Return the (x, y) coordinate for the center point of the cell that contains the specified text.  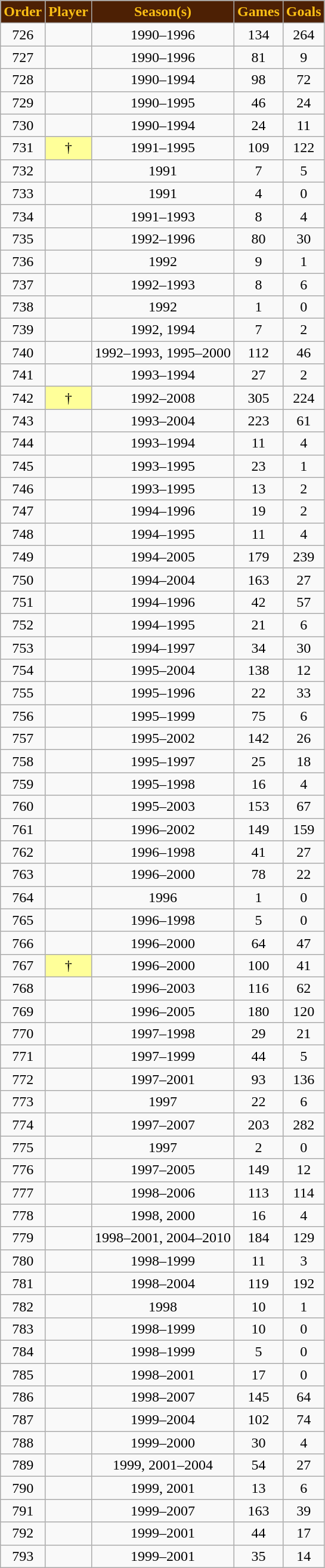
1997–1998 (162, 1034)
736 (23, 261)
768 (23, 988)
57 (304, 602)
1995–1999 (162, 716)
114 (304, 1193)
727 (23, 57)
750 (23, 579)
153 (259, 807)
778 (23, 1215)
1992–1993, 1995–2000 (162, 353)
78 (259, 875)
1996–2002 (162, 829)
1997–2001 (162, 1079)
54 (259, 1465)
1995–1996 (162, 693)
758 (23, 761)
Season(s) (162, 12)
1998–2001 (162, 1374)
305 (259, 398)
779 (23, 1238)
780 (23, 1261)
731 (23, 148)
138 (259, 671)
1994–1997 (162, 647)
742 (23, 398)
39 (304, 1511)
791 (23, 1511)
756 (23, 716)
282 (304, 1125)
790 (23, 1488)
783 (23, 1329)
Games (259, 12)
1999–2004 (162, 1420)
35 (259, 1556)
732 (23, 171)
129 (304, 1238)
762 (23, 852)
136 (304, 1079)
142 (259, 739)
1997–1999 (162, 1057)
116 (259, 988)
14 (304, 1556)
776 (23, 1170)
730 (23, 125)
134 (259, 35)
239 (304, 557)
748 (23, 534)
763 (23, 875)
767 (23, 965)
1995–2002 (162, 739)
793 (23, 1556)
1996–2005 (162, 1011)
93 (259, 1079)
786 (23, 1397)
145 (259, 1397)
61 (304, 421)
784 (23, 1351)
754 (23, 671)
752 (23, 625)
122 (304, 148)
792 (23, 1533)
18 (304, 761)
759 (23, 784)
1990–1995 (162, 103)
Order (23, 12)
72 (304, 80)
1997–2007 (162, 1125)
1999, 2001 (162, 1488)
738 (23, 307)
770 (23, 1034)
62 (304, 988)
766 (23, 943)
120 (304, 1011)
1991–1993 (162, 216)
726 (23, 35)
80 (259, 239)
755 (23, 693)
81 (259, 57)
1998–2007 (162, 1397)
1995–1997 (162, 761)
74 (304, 1420)
1996 (162, 897)
785 (23, 1374)
774 (23, 1125)
788 (23, 1443)
1991–1995 (162, 148)
772 (23, 1079)
180 (259, 1011)
761 (23, 829)
746 (23, 489)
29 (259, 1034)
119 (259, 1283)
769 (23, 1011)
781 (23, 1283)
787 (23, 1420)
760 (23, 807)
743 (23, 421)
765 (23, 920)
112 (259, 353)
751 (23, 602)
179 (259, 557)
224 (304, 398)
1998–2006 (162, 1193)
34 (259, 647)
741 (23, 375)
1992–1996 (162, 239)
1999–2000 (162, 1443)
100 (259, 965)
1998–2001, 2004–2010 (162, 1238)
25 (259, 761)
789 (23, 1465)
773 (23, 1102)
203 (259, 1125)
113 (259, 1193)
1995–1998 (162, 784)
1996–2003 (162, 988)
75 (259, 716)
1992, 1994 (162, 330)
1992–2008 (162, 398)
192 (304, 1283)
728 (23, 80)
1999–2007 (162, 1511)
102 (259, 1420)
98 (259, 80)
775 (23, 1147)
1998 (162, 1306)
771 (23, 1057)
Player (69, 12)
23 (259, 466)
1995–2003 (162, 807)
737 (23, 285)
744 (23, 443)
1999, 2001–2004 (162, 1465)
777 (23, 1193)
26 (304, 739)
109 (259, 148)
1998–2004 (162, 1283)
33 (304, 693)
67 (304, 807)
Goals (304, 12)
745 (23, 466)
782 (23, 1306)
264 (304, 35)
19 (259, 511)
764 (23, 897)
3 (304, 1261)
749 (23, 557)
734 (23, 216)
1992–1993 (162, 285)
1994–2005 (162, 557)
1998, 2000 (162, 1215)
159 (304, 829)
184 (259, 1238)
1993–2004 (162, 421)
733 (23, 193)
753 (23, 647)
1997–2005 (162, 1170)
740 (23, 353)
729 (23, 103)
1995–2004 (162, 671)
42 (259, 602)
757 (23, 739)
747 (23, 511)
47 (304, 943)
739 (23, 330)
735 (23, 239)
1994–2004 (162, 579)
223 (259, 421)
